Output the [X, Y] coordinate of the center of the cell containing the given text.  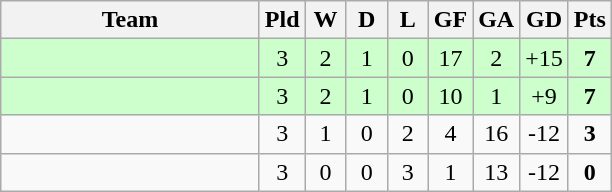
16 [496, 134]
GA [496, 20]
GD [544, 20]
13 [496, 172]
Team [130, 20]
+9 [544, 96]
17 [450, 58]
L [408, 20]
D [366, 20]
10 [450, 96]
GF [450, 20]
W [326, 20]
+15 [544, 58]
4 [450, 134]
Pts [590, 20]
Pld [282, 20]
